Provide the (X, Y) coordinate of the cell's center where the given text is located.  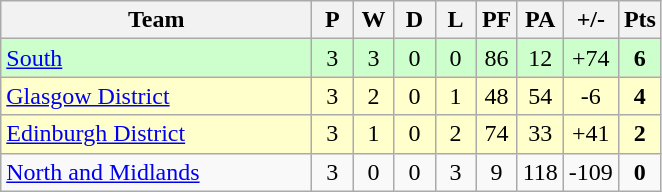
North and Midlands (156, 172)
L (456, 20)
PF (496, 20)
+41 (590, 134)
+74 (590, 58)
Pts (640, 20)
-109 (590, 172)
12 (540, 58)
6 (640, 58)
48 (496, 96)
PA (540, 20)
Team (156, 20)
+/- (590, 20)
74 (496, 134)
86 (496, 58)
D (414, 20)
33 (540, 134)
Edinburgh District (156, 134)
54 (540, 96)
9 (496, 172)
118 (540, 172)
-6 (590, 96)
South (156, 58)
Glasgow District (156, 96)
W (374, 20)
P (332, 20)
4 (640, 96)
